Output the [x, y] coordinate of the center of the cell containing the given text.  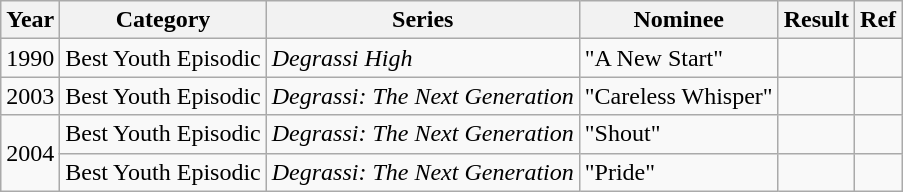
Degrassi High [422, 58]
2003 [30, 96]
Result [816, 20]
2004 [30, 153]
"Shout" [678, 134]
Ref [878, 20]
1990 [30, 58]
"Pride" [678, 172]
Series [422, 20]
Nominee [678, 20]
Year [30, 20]
Category [163, 20]
"A New Start" [678, 58]
"Careless Whisper" [678, 96]
